Determine the (x, y) coordinate at the center of the cell enclosing the given text.  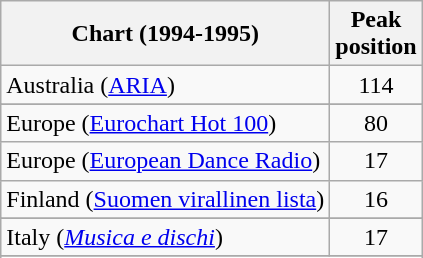
80 (376, 123)
Europe (Eurochart Hot 100) (166, 123)
114 (376, 85)
Europe (European Dance Radio) (166, 161)
Australia (ARIA) (166, 85)
Italy (Musica e dischi) (166, 237)
Chart (1994-1995) (166, 34)
Peakposition (376, 34)
16 (376, 199)
Finland (Suomen virallinen lista) (166, 199)
